Provide the (x, y) coordinate of the cell's center where the given text is located.  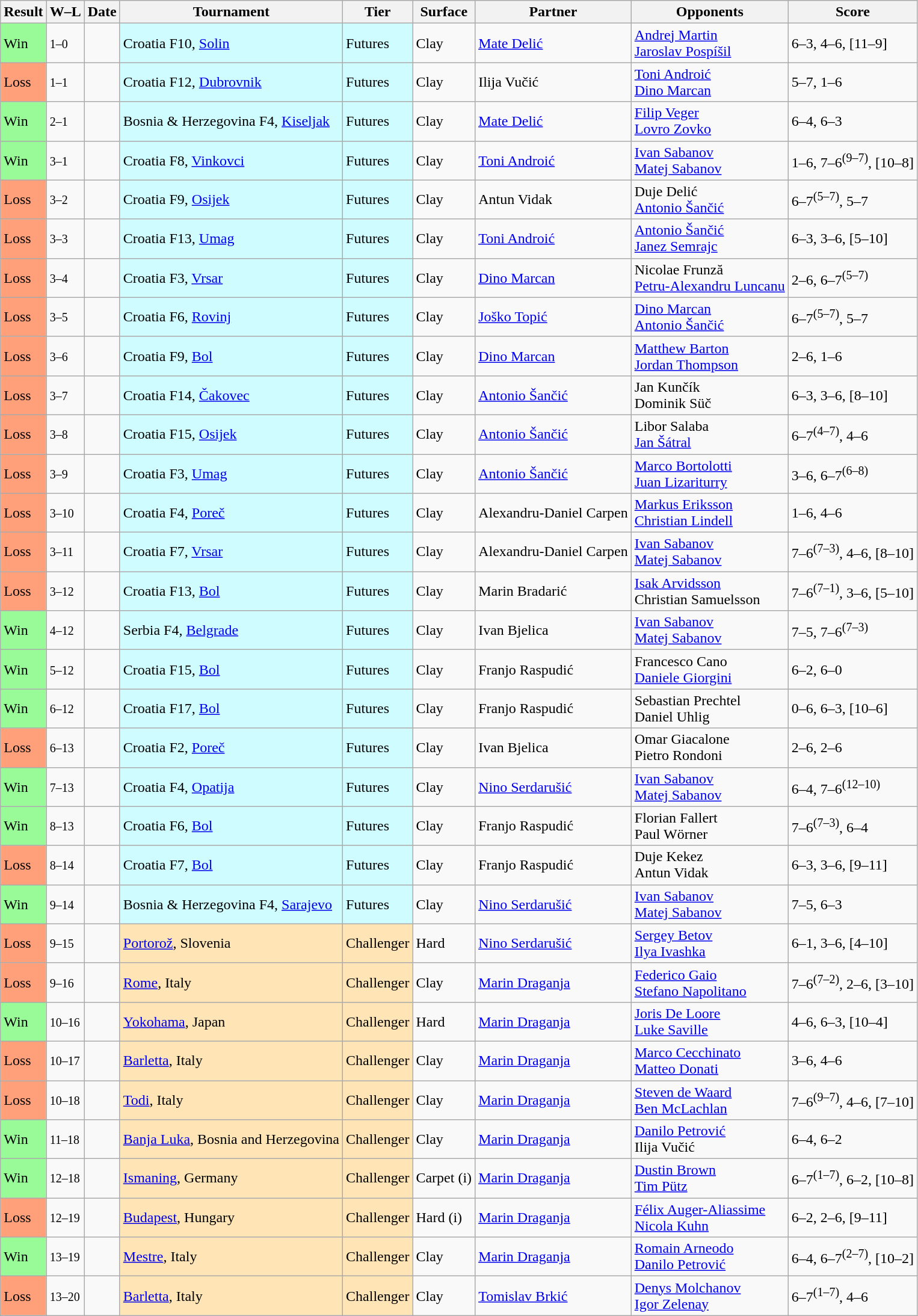
3–6, 6–7(6–8) (852, 473)
12–19 (65, 1218)
6–12 (65, 709)
0–6, 6–3, [10–6] (852, 709)
3–10 (65, 513)
Tomislav Brkić (553, 1296)
7–5, 6–3 (852, 904)
3–6 (65, 356)
6–3, 3–6, [8–10] (852, 395)
3–2 (65, 200)
Croatia F12, Dubrovnik (231, 82)
Banja Luka, Bosnia and Herzegovina (231, 1140)
6–3, 3–6, [5–10] (852, 238)
Bosnia & Herzegovina F4, Kiseljak (231, 122)
10–16 (65, 1022)
Opponents (710, 12)
Dustin Brown Tim Pütz (710, 1178)
1–1 (65, 82)
3–12 (65, 591)
10–17 (65, 1060)
12–18 (65, 1178)
Marco Bortolotti Juan Lizariturry (710, 473)
7–13 (65, 787)
Sergey Betov Ilya Ivashka (710, 944)
3–6, 4–6 (852, 1060)
Duje Kekez Antun Vidak (710, 865)
1–6, 4–6 (852, 513)
10–18 (65, 1100)
Filip Veger Lovro Zovko (710, 122)
Yokohama, Japan (231, 1022)
W–L (65, 12)
2–6, 6–7(5–7) (852, 278)
1–6, 7–6(9–7), [10–8] (852, 160)
Croatia F10, Solin (231, 43)
Croatia F9, Bol (231, 356)
Croatia F7, Bol (231, 865)
Croatia F4, Opatija (231, 787)
Croatia F3, Vrsar (231, 278)
Dino Marcan Antonio Šančić (710, 317)
Surface (444, 12)
Libor Salaba Jan Šátral (710, 434)
Croatia F6, Bol (231, 826)
3–1 (65, 160)
Ismaning, Germany (231, 1178)
3–3 (65, 238)
6–4, 6–3 (852, 122)
Tournament (231, 12)
Portorož, Slovenia (231, 944)
Carpet (i) (444, 1178)
7–6(7–3), 6–4 (852, 826)
9–16 (65, 982)
Andrej Martin Jaroslav Pospíšil (710, 43)
Croatia F15, Bol (231, 669)
Denys Molchanov Igor Zelenay (710, 1296)
6–2, 6–0 (852, 669)
6–4, 6–7(2–7), [10–2] (852, 1256)
Partner (553, 12)
6–3, 4–6, [11–9] (852, 43)
7–6(7–2), 2–6, [3–10] (852, 982)
Joris De Loore Luke Saville (710, 1022)
3–11 (65, 552)
Result (23, 12)
Federico Gaio Stefano Napolitano (710, 982)
Toni Androić Dino Marcan (710, 82)
Croatia F15, Osijek (231, 434)
Budapest, Hungary (231, 1218)
Croatia F2, Poreč (231, 747)
6–7(4–7), 4–6 (852, 434)
3–9 (65, 473)
Romain Arneodo Danilo Petrović (710, 1256)
Bosnia & Herzegovina F4, Sarajevo (231, 904)
3–5 (65, 317)
2–6, 2–6 (852, 747)
2–6, 1–6 (852, 356)
Croatia F3, Umag (231, 473)
8–14 (65, 865)
Danilo Petrović Ilija Vučić (710, 1140)
6–3, 3–6, [9–11] (852, 865)
Marco Cecchinato Matteo Donati (710, 1060)
3–7 (65, 395)
6–7(1–7), 6–2, [10–8] (852, 1178)
7–6(7–1), 3–6, [5–10] (852, 591)
Antun Vidak (553, 200)
Croatia F9, Osijek (231, 200)
Score (852, 12)
Croatia F14, Čakovec (231, 395)
Croatia F13, Bol (231, 591)
Croatia F4, Poreč (231, 513)
7–6(9–7), 4–6, [7–10] (852, 1100)
9–14 (65, 904)
11–18 (65, 1140)
Date (102, 12)
Mestre, Italy (231, 1256)
Steven de Waard Ben McLachlan (710, 1100)
4–12 (65, 631)
7–6(7–3), 4–6, [8–10] (852, 552)
6–2, 2–6, [9–11] (852, 1218)
5–12 (65, 669)
Marin Bradarić (553, 591)
3–4 (65, 278)
Croatia F17, Bol (231, 709)
6–1, 3–6, [4–10] (852, 944)
7–5, 7–6(7–3) (852, 631)
Félix Auger-Aliassime Nicola Kuhn (710, 1218)
6–4, 6–2 (852, 1140)
Croatia F13, Umag (231, 238)
Hard (i) (444, 1218)
2–1 (65, 122)
Duje Delić Antonio Šančić (710, 200)
Joško Topić (553, 317)
Isak Arvidsson Christian Samuelsson (710, 591)
Serbia F4, Belgrade (231, 631)
Todi, Italy (231, 1100)
Nicolae Frunză Petru-Alexandru Luncanu (710, 278)
Rome, Italy (231, 982)
Croatia F6, Rovinj (231, 317)
Florian Fallert Paul Wörner (710, 826)
Ilija Vučić (553, 82)
8–13 (65, 826)
Croatia F7, Vrsar (231, 552)
13–19 (65, 1256)
6–4, 7–6(12–10) (852, 787)
Tier (378, 12)
Croatia F8, Vinkovci (231, 160)
6–7(1–7), 4–6 (852, 1296)
Francesco Cano Daniele Giorgini (710, 669)
5–7, 1–6 (852, 82)
3–8 (65, 434)
1–0 (65, 43)
Antonio Šančić Janez Semrajc (710, 238)
Matthew Barton Jordan Thompson (710, 356)
Jan Kunčík Dominik Süč (710, 395)
13–20 (65, 1296)
6–13 (65, 747)
Sebastian Prechtel Daniel Uhlig (710, 709)
4–6, 6–3, [10–4] (852, 1022)
9–15 (65, 944)
Omar Giacalone Pietro Rondoni (710, 747)
Markus Eriksson Christian Lindell (710, 513)
